From the cell containing the given text, extract its center point as (x, y) coordinate. 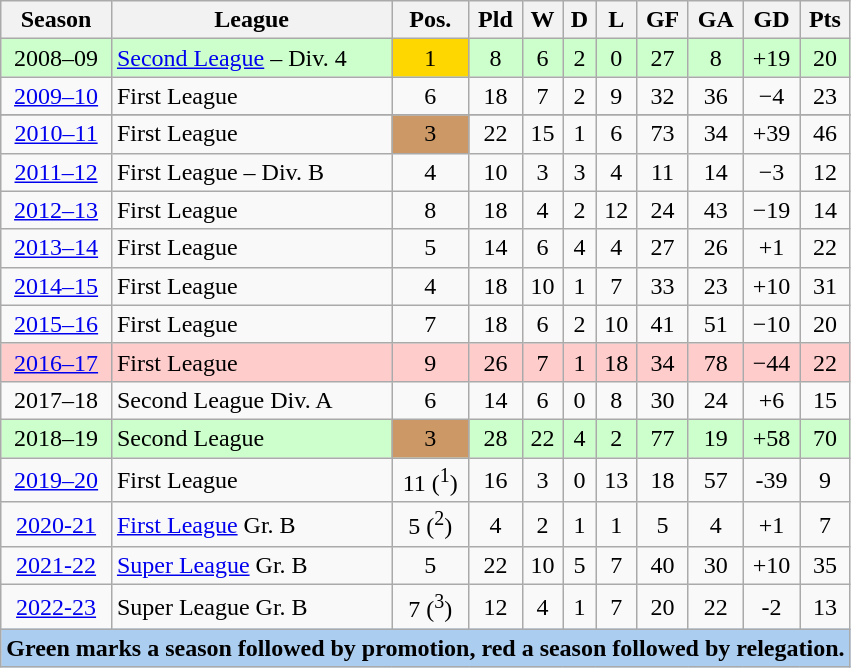
D (580, 20)
43 (716, 210)
−3 (772, 172)
Second League (251, 438)
2022-23 (56, 608)
2021-22 (56, 566)
W (542, 20)
40 (663, 566)
2010–11 (56, 134)
First League Gr. B (251, 524)
Green marks a season followed by promotion, red a season followed by relegation. (426, 648)
2008–09 (56, 58)
46 (825, 134)
League (251, 20)
41 (663, 324)
33 (663, 286)
-2 (772, 608)
51 (716, 324)
5 (2) (430, 524)
16 (496, 480)
73 (663, 134)
+39 (772, 134)
2012–13 (56, 210)
−19 (772, 210)
First League – Div. B (251, 172)
L (616, 20)
78 (716, 362)
2016–17 (56, 362)
−4 (772, 96)
Season (56, 20)
Second League – Div. 4 (251, 58)
Pld (496, 20)
−10 (772, 324)
Pts (825, 20)
28 (496, 438)
+6 (772, 400)
2018–19 (56, 438)
Pos. (430, 20)
2015–16 (56, 324)
35 (825, 566)
2020-21 (56, 524)
32 (663, 96)
7 (3) (430, 608)
2014–15 (56, 286)
−44 (772, 362)
+19 (772, 58)
2019–20 (56, 480)
2011–12 (56, 172)
70 (825, 438)
19 (716, 438)
2009–10 (56, 96)
36 (716, 96)
-39 (772, 480)
11 (1) (430, 480)
+58 (772, 438)
31 (825, 286)
GF (663, 20)
57 (716, 480)
2017–18 (56, 400)
2013–14 (56, 248)
GD (772, 20)
11 (663, 172)
77 (663, 438)
Second League Div. A (251, 400)
GA (716, 20)
